Determine the [X, Y] coordinate at the center of the cell enclosing the given text.  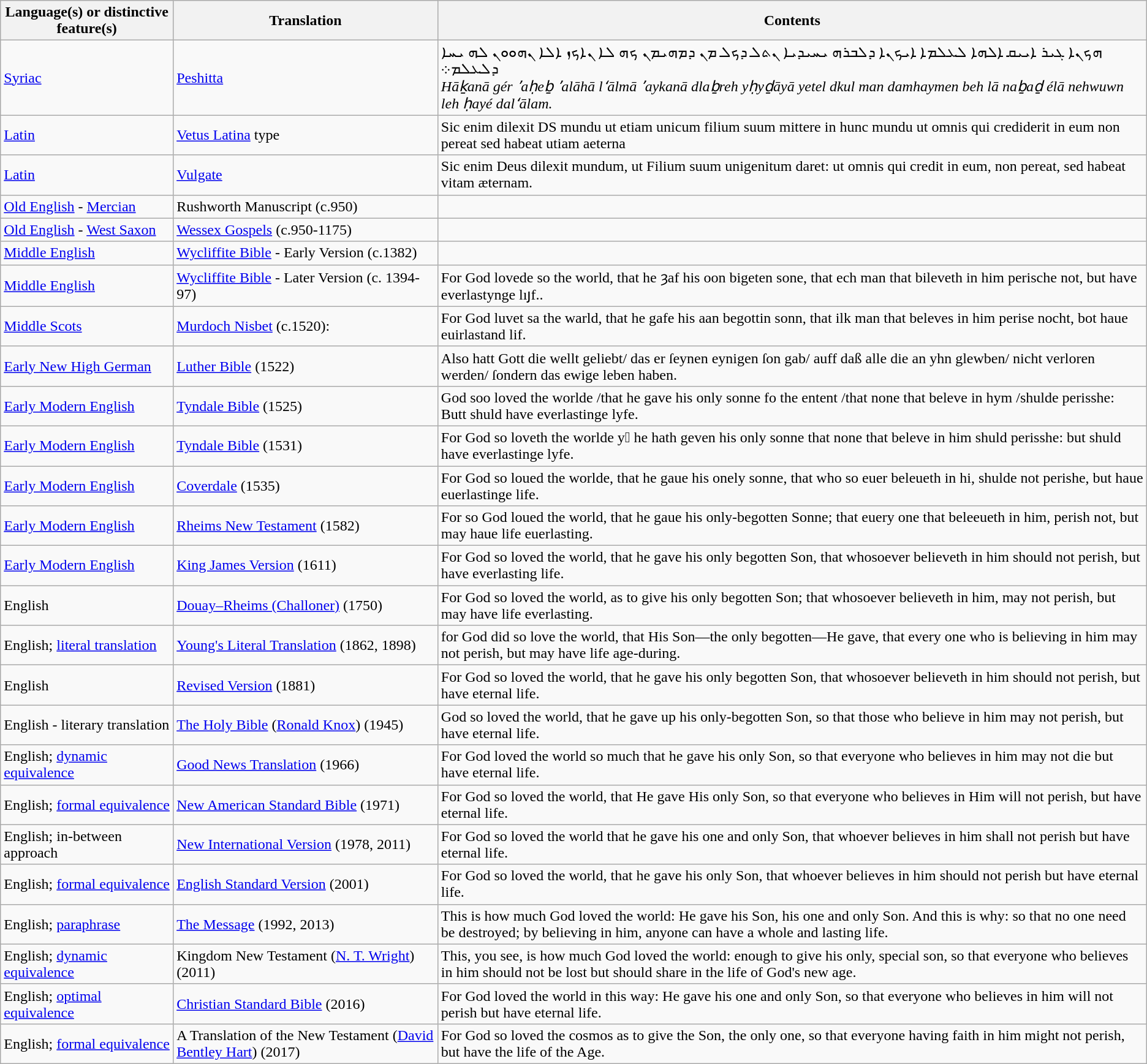
Rushworth Manuscript (c.950) [306, 206]
For God so loved the world, as to give his only begotten Son; that whosoever believeth in him, may not perish, but may have life everlasting. [792, 605]
Syriac [87, 78]
Wycliffite Bible - Later Version (c. 1394-97) [306, 285]
Vetus Latina type [306, 135]
Tyndale Bible (1531) [306, 446]
Young's Literal Translation (1862, 1898) [306, 646]
Middle Scots [87, 326]
English; in-between approach [87, 844]
Luther Bible (1522) [306, 366]
For God so loved the world, that He gave His only Son, so that everyone who believes in Him will not perish, but have eternal life. [792, 805]
For God so loved the world, that he gave his only begotten Son, that whosoever believeth in him should not perish, but have everlasting life. [792, 566]
English; paraphrase [87, 924]
Early New High German [87, 366]
God so loved the world, that he gave up his only-begotten Son, so that those who believe in him may not perish, but have eternal life. [792, 725]
For God loved the world in this way: He gave his one and only Son, so that everyone who believes in him will not perish but have eternal life. [792, 1003]
For God luvet sa the warld, that he gafe his aan begottin sonn, that ilk man that beleves in him perise nocht, bot haue euirlastand lif. [792, 326]
Wessex Gospels (c.950-1175) [306, 230]
Translation [306, 21]
For God so loved the cosmos as to give the Son, the only one, so that everyone having faith in him might not perish, but have the life of the Age. [792, 1044]
Wycliffite Bible - Early Version (c.1382) [306, 253]
English; literal translation [87, 646]
The Holy Bible (Ronald Knox) (1945) [306, 725]
The Message (1992, 2013) [306, 924]
English Standard Version (2001) [306, 885]
A Translation of the New Testament (David Bentley Hart) (2017) [306, 1044]
Revised Version (1881) [306, 685]
Sic enim dilexit DS mundu ut etiam unicum filium suum mittere in hunc mundu ut omnis qui crediderit in eum non pereat sed habeat utiam aeterna [792, 135]
For God lovede so the world, that he ȝaf his oon bigeten sone, that ech man that bileveth in him perische not, but have everlastynge lıȷf.. [792, 285]
Murdoch Nisbet (c.1520): [306, 326]
Kingdom New Testament (N. T. Wright) (2011) [306, 964]
For God so loved the world that he gave his one and only Son, that whoever believes in him shall not perish but have eternal life. [792, 844]
Douay–Rheims (Challoner) (1750) [306, 605]
Tyndale Bible (1525) [306, 406]
New International Version (1978, 2011) [306, 844]
Coverdale (1535) [306, 485]
King James Version (1611) [306, 566]
Christian Standard Bible (2016) [306, 1003]
For God so loved the world, that he gave his only Son, that whoever believes in him should not perish but have eternal life. [792, 885]
Contents [792, 21]
English - literary translation [87, 725]
Good News Translation (1966) [306, 764]
For God so loveth the worlde yͭ he hath geven his only sonne that none that beleve in him shuld perisshe: but shuld have everlastinge lyfe. [792, 446]
Old English - Mercian [87, 206]
Old English - West Saxon [87, 230]
Vulgate [306, 175]
For God loved the world so much that he gave his only Son, so that everyone who believes in him may not die but have eternal life. [792, 764]
New American Standard Bible (1971) [306, 805]
For God so loued the worlde, that he gaue his onely sonne, that who so euer beleueth in hi, shulde not perishe, but haue euerlastinge life. [792, 485]
Sic enim Deus dilexit mundum, ut Filium suum unigenitum daret: ut omnis qui credit in eum, non pereat, sed habeat vitam æternam. [792, 175]
Rheims New Testament (1582) [306, 526]
For so God loued the world, that he gaue his only-begotten Sonne; that euery one that beleeueth in him, perish not, but may haue life euerlasting. [792, 526]
For God so loved the world, that he gave his only begotten Son, that whosoever believeth in him should not perish, but have eternal life. [792, 685]
Language(s) or distinctive feature(s) [87, 21]
Peshitta [306, 78]
English; optimal equivalence [87, 1003]
